Determine the (X, Y) coordinate at the center of the cell enclosing the given text.  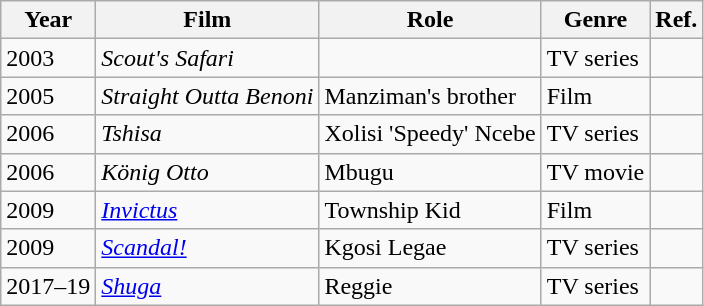
Township Kid (430, 210)
Mbugu (430, 172)
2005 (48, 96)
Scout's Safari (208, 58)
Role (430, 20)
König Otto (208, 172)
Shuga (208, 286)
Invictus (208, 210)
Ref. (676, 20)
Year (48, 20)
Reggie (430, 286)
Straight Outta Benoni (208, 96)
Manziman's brother (430, 96)
2017–19 (48, 286)
Kgosi Legae (430, 248)
Tshisa (208, 134)
Scandal! (208, 248)
Genre (596, 20)
2003 (48, 58)
TV movie (596, 172)
Xolisi 'Speedy' Ncebe (430, 134)
